Return [x, y] of the center of cell containing provided text 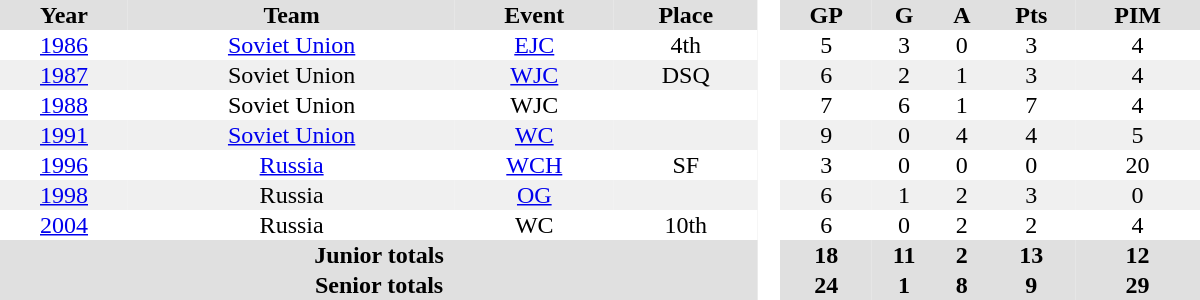
10th [686, 225]
12 [1138, 255]
18 [826, 255]
1987 [64, 75]
G [904, 15]
11 [904, 255]
1998 [64, 195]
1986 [64, 45]
1996 [64, 165]
OG [534, 195]
WCH [534, 165]
2004 [64, 225]
Pts [1031, 15]
Team [292, 15]
1991 [64, 135]
24 [826, 285]
PIM [1138, 15]
Event [534, 15]
4th [686, 45]
EJC [534, 45]
29 [1138, 285]
8 [962, 285]
DSQ [686, 75]
13 [1031, 255]
A [962, 15]
20 [1138, 165]
Junior totals [379, 255]
SF [686, 165]
Year [64, 15]
Place [686, 15]
GP [826, 15]
Senior totals [379, 285]
1988 [64, 105]
